Identify which cell holds the provided text, then report its (x, y) central coordinate. 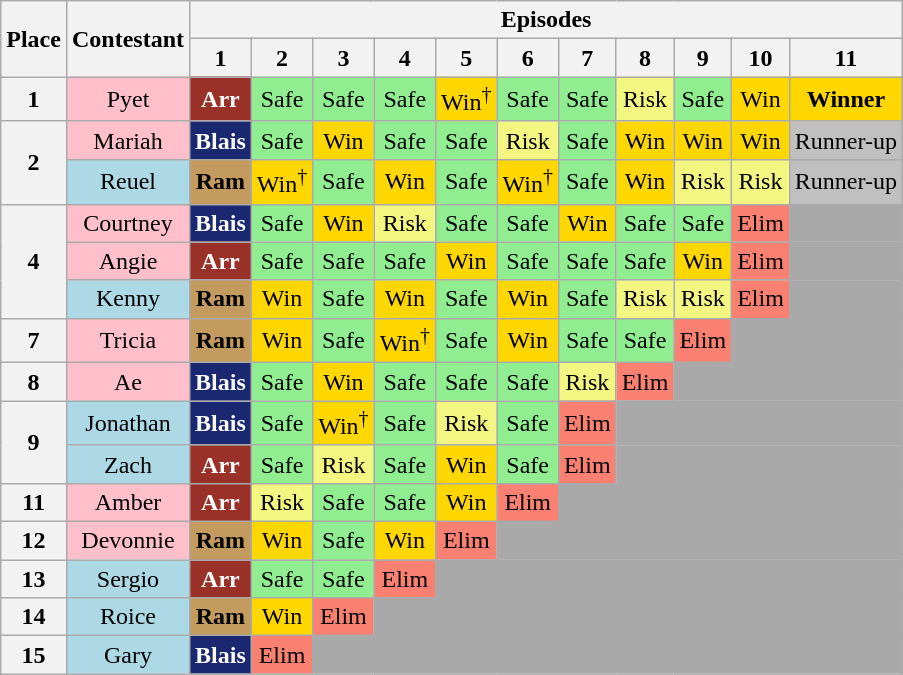
6 (528, 58)
Roice (128, 617)
Reuel (128, 182)
10 (761, 58)
Contestant (128, 39)
Angie (128, 261)
Jonathan (128, 424)
Amber (128, 502)
Sergio (128, 579)
15 (34, 655)
12 (34, 541)
Ae (128, 382)
3 (344, 58)
Place (34, 39)
Devonnie (128, 541)
13 (34, 579)
Zach (128, 464)
Courtney (128, 223)
Mariah (128, 140)
14 (34, 617)
Gary (128, 655)
Kenny (128, 299)
Winner (846, 100)
Episodes (546, 20)
5 (466, 58)
Pyet (128, 100)
Tricia (128, 340)
